Provide the (x, y) coordinate of the cell's center where the given text is located.  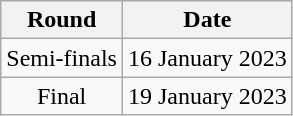
Round (62, 20)
Semi-finals (62, 58)
Date (207, 20)
Final (62, 96)
16 January 2023 (207, 58)
19 January 2023 (207, 96)
